Search for the cell housing the specified text and yield its [x, y] center coordinate. 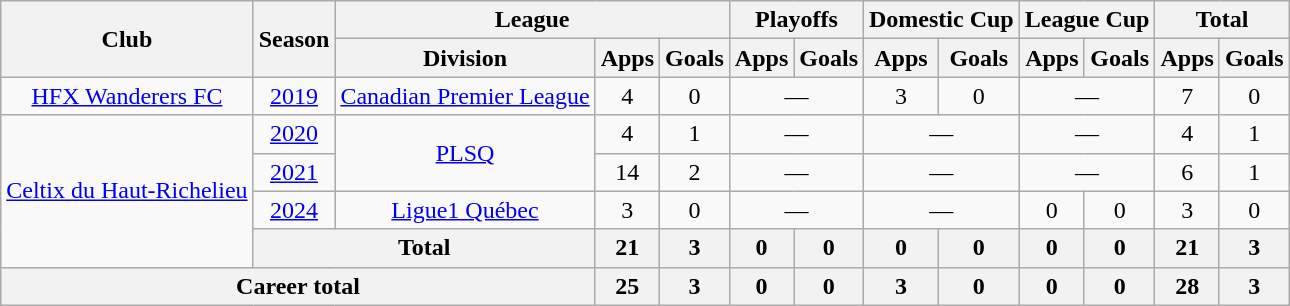
PLSQ [465, 153]
Division [465, 58]
League [532, 20]
6 [1187, 172]
2 [695, 172]
2024 [294, 210]
25 [627, 286]
Career total [298, 286]
2019 [294, 96]
Celtix du Haut-Richelieu [127, 191]
2021 [294, 172]
Season [294, 39]
HFX Wanderers FC [127, 96]
2020 [294, 134]
Canadian Premier League [465, 96]
28 [1187, 286]
Club [127, 39]
14 [627, 172]
7 [1187, 96]
Playoffs [796, 20]
Ligue1 Québec [465, 210]
League Cup [1087, 20]
Domestic Cup [942, 20]
